Search for the cell housing the specified text and yield its [x, y] center coordinate. 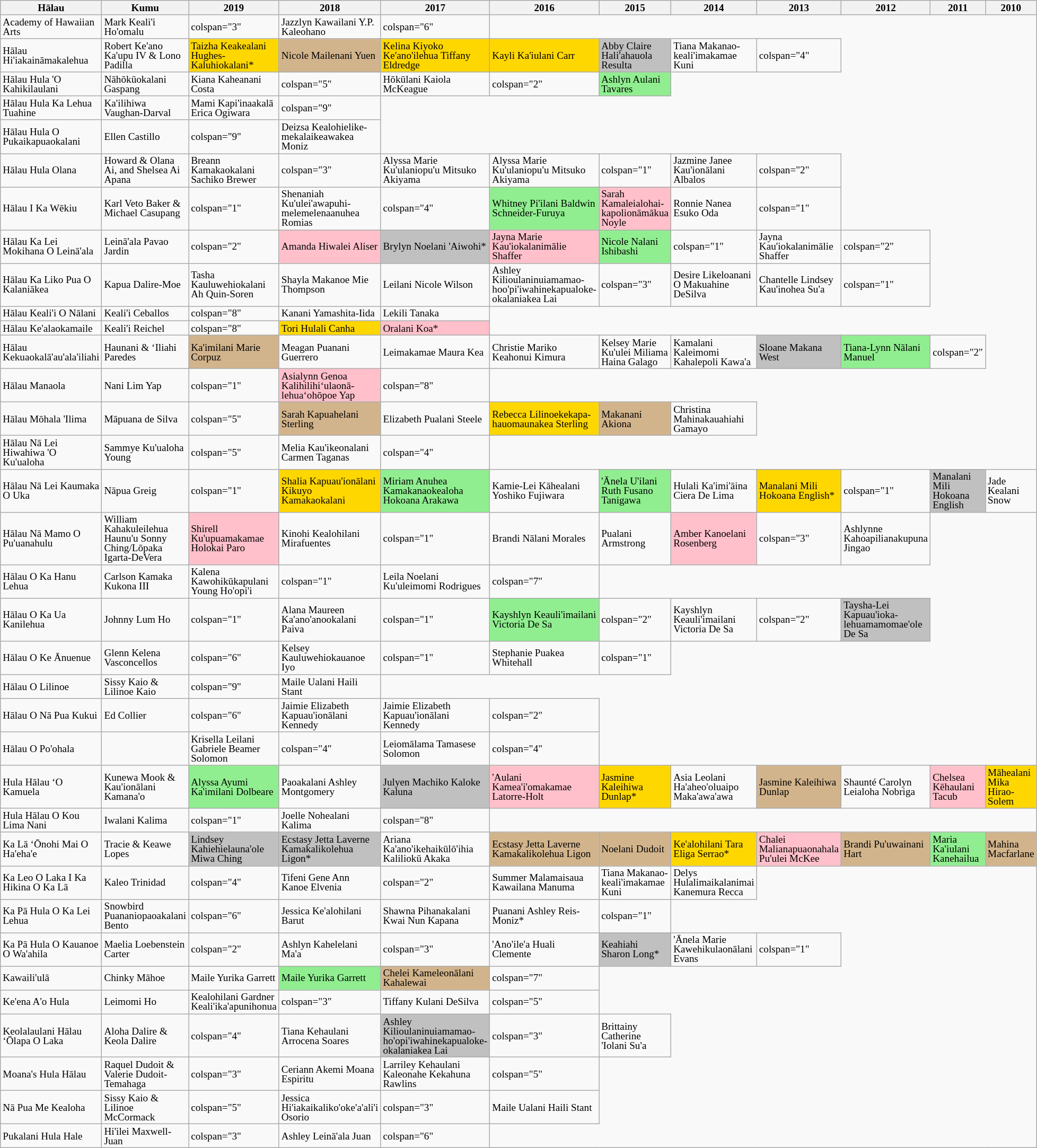
Tiana Kehaulani Arrocena Soares [330, 1036]
Keali'i Reichel [145, 328]
Tracie & Keawe Lopes [145, 849]
Krisella Leilani Gabriele Beamer Solomon [234, 748]
Ashley Kilioulaninuiamamao-hoo'pi'iwahinekapualoke-okalaniakea Lai [544, 285]
Breann Kamakaokalani Sachiko Brewer [234, 170]
Ke'ena A'o Hula [51, 1002]
Johnny Lum Ho [145, 619]
Hālau Manaola [51, 385]
2014 [714, 7]
Snowbird Puananiopaoakalani Bento [145, 916]
Hālau O Ka Hanu Lehua [51, 581]
Mami Kapi'inaakalā Erica Ogiwara [234, 108]
Kiana Kaheanani Costa [234, 84]
Hālau Keali'i O Nālani [51, 314]
Hālau Hula Olana [51, 170]
Hulali Ka'imi'āina Ciera De Lima [714, 491]
Shenaniah Ku'ulei'awapuhi-melemelenaanuhea Romias [330, 209]
Hālau O Lilinoe [51, 686]
Jasmine Kaleihiwa Dunlap [798, 787]
Tasha Kauluwehiokalani Ah Quin-Soren [234, 285]
Shalia Kapuau'ionālani Kikuyo Kamakaokalani [330, 491]
Chantelle Lindsey Kau'inohea Su'a [798, 285]
Ed Collier [145, 716]
Māhealani Mika Hirao-Solem [1012, 787]
Paoakalani Ashley Montgomery [330, 787]
Leiomālama Tamasese Solomon [435, 748]
Hi'ilei Maxwell-Juan [145, 1135]
Delys Hulalimaikalanimai Kanemura Recca [714, 882]
Miriam Anuhea Kamakanaokealoha Hokoana Arakawa [435, 491]
Kelsey Marie Ku'ulei Miliama Haina Galago [635, 352]
Shayla Makanoe Mie Thompson [330, 285]
2016 [544, 7]
Leinā'ala Pavao Jardin [145, 247]
Hālau Nā Lei Hiwahiwa 'O Ku'ualoha [51, 453]
2019 [234, 7]
Hula Hālau O Kou Lima Nani [51, 820]
William Kahakuleilehua Haunu'u Sonny Ching/Lōpaka Igarta-DeVera [145, 538]
Whitney Pi'ilani Baldwin Schneider-Furuya [544, 209]
Howard & Olana Ai, and Shelsea Ai Apana [145, 170]
Ecstasy Jetta Laverne Kamakalikolehua Ligon [544, 849]
Amber Kanoelani Rosenberg [714, 538]
Summer Malamaisaua Kawailana Manuma [544, 882]
Brandi Nālani Morales [544, 538]
Maelia Loebenstein Carter [145, 950]
Kaleo Trinidad [145, 882]
Kelsey Kauluwehiokauanoe Iyo [330, 657]
Academy of Hawaiian Arts [51, 27]
Ashlyn Aulani Tavares [635, 84]
2012 [886, 7]
Ashley Leinā'ala Juan [330, 1135]
Oralani Koa* [435, 328]
Hālau Nā Mamo O Pu'uanahulu [51, 538]
Nāpua Greig [145, 491]
Carlson Kamaka Kukona III [145, 581]
'Aulani Kamea'i'omakamae Latorre-Holt [544, 787]
Ka'imilani Marie Corpuz [234, 352]
Ariana Ka'ano'ikehaikūlō'ihia Kaliliokū Akaka [435, 849]
Hālau O Nā Pua Kukui [51, 716]
Hālau O Po'ohala [51, 748]
Hālau Ka Lei Mokihana O Leinā'ala [51, 247]
Kanani Yamashita-Iida [330, 314]
Moana's Hula Hālau [51, 1074]
Julyen Machiko Kaloke Kaluna [435, 787]
Leimomi Ho [145, 1002]
Hālau Hula 'O Kahikilaulani [51, 84]
Nā Pua Me Kealoha [51, 1107]
Sarah Kamaleialohai-kapolionāmākua Noyle [635, 209]
Hālau Ka Liko Pua O Kalaniākea [51, 285]
Manalani Mili Hokoana English [958, 491]
Elizabeth Pualani Steele [435, 419]
2018 [330, 7]
2010 [1012, 7]
2011 [958, 7]
Robert Ke'ano Ka'upu IV & Lono Padilla [145, 55]
Stephanie Puakea Whitehall [544, 657]
Tifeni Gene Ann Kanoe Elvenia [330, 882]
Hālau Mōhala 'Ilima [51, 419]
Ellen Castillo [145, 137]
Chelei Kameleonālani Kahalewai [435, 978]
2013 [798, 7]
Māpuana de Silva [145, 419]
Larriley Kehaulani Kaleonahe Kekahuna Rawlins [435, 1074]
Alyssa Ayumi Ka'imilani Dolbeare [234, 787]
Ka Leo O Laka I Ka Hikina O Ka Lā [51, 882]
Sissy Kaio & Lilinoe McCormack [145, 1107]
Jade Kealani Snow [1012, 491]
Kamalani Kaleimomi Kahalepoli Kawa'a [714, 352]
Jayna Kau'iokalanimālie Shaffer [798, 247]
Ashley Kilioulaninuiamamao-ho'opi'iwahinekapualoke-okalaniakea Lai [435, 1036]
Asia Leolani Ha'aheo'oluaipo Maka'awa'awa [714, 787]
Amanda Hiwalei Aliser [330, 247]
Ecstasy Jetta Laverne Kamakalikolehua Ligon* [330, 849]
Kumu [145, 7]
Pualani Armstrong [635, 538]
Jessica Hi'iakaikaliko'oke'a'ali'i Osorio [330, 1107]
'Ano'ile'a Huali Clemente [544, 950]
Maria Ka'iulani Kanehailua [958, 849]
Tiana-Lynn Nālani Manuel [886, 352]
Sarah Kapuahelani Sterling [330, 419]
Taizha Keakealani Hughes-Kaluhiokalani* [234, 55]
Joelle Nohealani Kalima [330, 820]
Shaunté Carolyn Leialoha Nobriga [886, 787]
Jasmine Kaleihiwa Dunlap* [635, 787]
Ronnie Nanea Esuko Oda [714, 209]
Chelsea Kēhaulani Tacub [958, 787]
Sammye Ku'ualoha Young [145, 453]
2015 [635, 7]
Makanani Akiona [635, 419]
Karl Veto Baker & Michael Casupang [145, 209]
Lekili Tanaka [435, 314]
Tiffany Kulani DeSilva [435, 1002]
Kamie-Lei Kāhealani Yoshiko Fujiwara [544, 491]
Desire Likeloanani O Makuahine DeSilva [714, 285]
Meagan Puanani Guerrero [330, 352]
Hālau [51, 7]
Kealohilani Gardner Keali'ika'apunihonua [234, 1002]
Shirell Ku'upuamakamae Holokai Paro [234, 538]
Tori Hulali Canha [330, 328]
Jayna Marie Kau'iokalanimālie Shaffer [544, 247]
Leimakamae Maura Kea [435, 352]
Kelina Kiyoko Ke'ano'ilehua Tiffany Eldredge [435, 55]
Jazzlyn Kawailani Y.P. Kaleohano [330, 27]
Haunani & ‘Iliahi Paredes [145, 352]
Hālau I Ka Wēkiu [51, 209]
Hālau Kekuaokalā'au'ala'iliahi [51, 352]
Iwalani Kalima [145, 820]
2017 [435, 7]
Kayli Ka'iulani Carr [544, 55]
Raquel Dudoit & Valerie Dudoit-Temahaga [145, 1074]
Keali'i Ceballos [145, 314]
Chalei Malianapuaonahala Pu'ulei McKee [798, 849]
Deizsa Kealohielike-mekalaikeawakea Moniz [330, 137]
Sissy Kaio & Lilinoe Kaio [145, 686]
Kunewa Mook & Kau'ionālani Kamana'o [145, 787]
Mark Keali'i Ho'omalu [145, 27]
Ka Lā ‘Ōnohi Mai O Ha'eha'e [51, 849]
Keolalaulani Hālau ‘Ōlapa O Laka [51, 1036]
Abby Claire Hali'ahauola Resulta [635, 55]
Ashlynne Kahoapilianakupuna Jingao [886, 538]
Puanani Ashley Reis-Moniz* [544, 916]
Kalena Kawohikūkapulani Young Ho'opi'i [234, 581]
Melia Kau'ikeonalani Carmen Taganas [330, 453]
Jessica Ke'alohilani Barut [330, 916]
Hālau Ke'alaokamaile [51, 328]
Ka Pā Hula O Ka Lei Lehua [51, 916]
Hālau O Ke Ānuenue [51, 657]
Taysha-Lei Kapuau'ioka-lehuamamomae'ole De Sa [886, 619]
Kapua Dalire-Moe [145, 285]
Rebecca Lilinoekekapa-hauomaunakea Sterling [544, 419]
'Ānela Marie Kawehikulaonālani Evans [714, 950]
'Ānela U'ilani Ruth Fusano Tanigawa [635, 491]
Kinohi Kealohilani Mirafuentes [330, 538]
Kawaili'ulā [51, 978]
Leila Noelani Ku'uleimomi Rodrigues [435, 581]
Hālau Hi'iakaināmakalehua [51, 55]
Ka Pā Hula O Kauanoe O Wa'ahila [51, 950]
Brandi Pu'uwainani Hart [886, 849]
Hālau O Ka Ua Kanilehua [51, 619]
Mahina Macfarlane [1012, 849]
Pukalani Hula Hale [51, 1135]
Glenn Kelena Vasconcellos [145, 657]
Hula Hālau ‘O Kamuela [51, 787]
Aloha Dalire & Keola Dalire [145, 1036]
Ashlyn Kahelelani Ma'a [330, 950]
Nicole Nalani Ishibashi [635, 247]
Lindsey Kahiehielauna'ole Miwa Ching [234, 849]
Nicole Mailenani Yuen [330, 55]
Ke'alohilani Tara Eliga Serrao* [714, 849]
Hālau Nā Lei Kaumaka O Uka [51, 491]
Ka'ilihiwa Vaughan-Darval [145, 108]
Alana Maureen Ka'ano'anookalani Paiva [330, 619]
Nāhōkūokalani Gaspang [145, 84]
Hōkūlani Kaiola McKeague [435, 84]
Nani Lim Yap [145, 385]
Noelani Dudoit [635, 849]
Chinky Māhoe [145, 978]
Brittainy Catherine 'Iolani Su'a [635, 1036]
Christie Mariko Keahonui Kimura [544, 352]
Leilani Nicole Wilson [435, 285]
Jazmine Janee Kau'ionālani Albalos [714, 170]
Christina Mahinakauahiahi Gamayo [714, 419]
Sloane Makana West [798, 352]
Brylyn Noelani 'Aiwohi* [435, 247]
Keahiahi Sharon Long* [635, 950]
Hālau Hula Ka Lehua Tuahine [51, 108]
Hālau Hula O Pukaikapuaokalani [51, 137]
Manalani Mili Hokoana English* [798, 491]
Ceriann Akemi Moana Espiritu [330, 1074]
Shawna Pihanakalani Kwai Nun Kapana [435, 916]
Asialynn Genoa Kalihilihi‘ulaonā-lehua‘ohōpoe Yap [330, 385]
